Detect which cell encompasses the target text, then output its (X, Y) center coordinate. 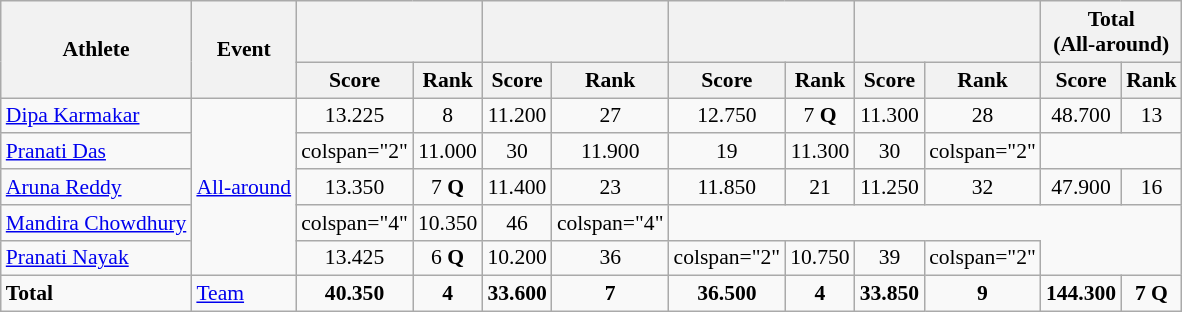
6 Q (448, 258)
28 (982, 116)
47.900 (1081, 187)
7 (610, 294)
11.850 (728, 187)
39 (890, 258)
11.400 (516, 187)
Aruna Reddy (96, 187)
13.350 (354, 187)
13.425 (354, 258)
11.250 (890, 187)
Athlete (96, 50)
8 (448, 116)
Mandira Chowdhury (96, 223)
32 (982, 187)
19 (728, 152)
Team (244, 294)
Dipa Karmakar (96, 116)
48.700 (1081, 116)
Total (96, 294)
33.850 (890, 294)
16 (1152, 187)
9 (982, 294)
13 (1152, 116)
11.900 (610, 152)
13.225 (354, 116)
Pranati Das (96, 152)
10.350 (448, 223)
36.500 (728, 294)
10.750 (820, 258)
21 (820, 187)
11.000 (448, 152)
27 (610, 116)
46 (516, 223)
Event (244, 50)
11.200 (516, 116)
10.200 (516, 258)
All-around (244, 187)
40.350 (354, 294)
33.600 (516, 294)
Pranati Nayak (96, 258)
36 (610, 258)
12.750 (728, 116)
144.300 (1081, 294)
23 (610, 187)
Total(All-around) (1112, 32)
